Find where the given text appears and provide that cell's center as (x, y) coordinate. 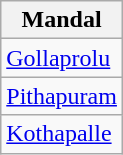
Kothapalle (62, 134)
Pithapuram (62, 96)
Gollaprolu (62, 58)
Mandal (62, 20)
